Scan for the cell matching the given text and deliver its (X, Y) coordinate at center. 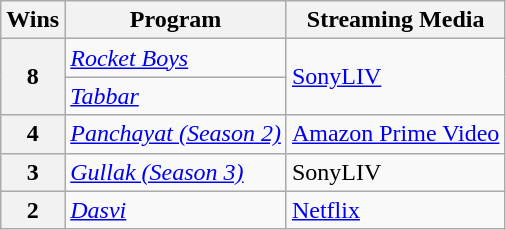
Gullak (Season 3) (176, 172)
Streaming Media (395, 20)
Program (176, 20)
Dasvi (176, 210)
8 (33, 77)
Wins (33, 20)
4 (33, 134)
Amazon Prime Video (395, 134)
Tabbar (176, 96)
2 (33, 210)
Rocket Boys (176, 58)
Panchayat (Season 2) (176, 134)
3 (33, 172)
Netflix (395, 210)
